For the text-containing cell, return its midpoint in [x, y] coordinate format. 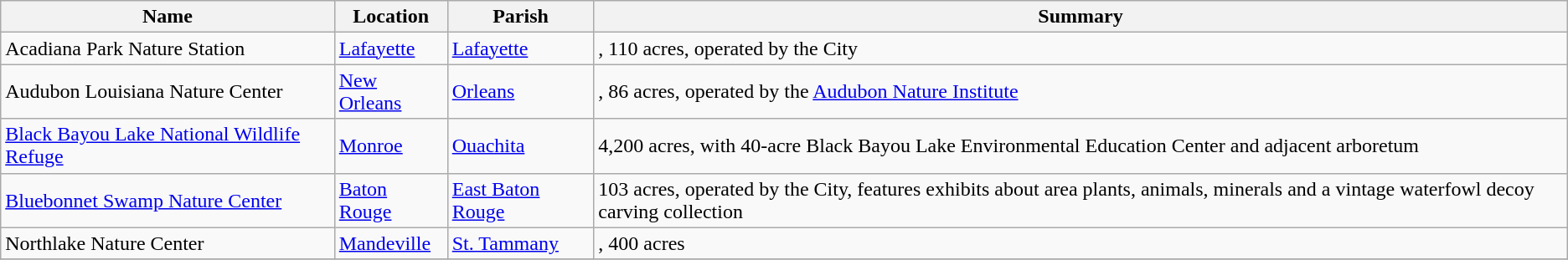
Location [390, 17]
Parish [521, 17]
Summary [1081, 17]
Northlake Nature Center [168, 243]
, 400 acres [1081, 243]
Acadiana Park Nature Station [168, 48]
Monroe [390, 145]
Mandeville [390, 243]
New Orleans [390, 92]
, 110 acres, operated by the City [1081, 48]
East Baton Rouge [521, 201]
Ouachita [521, 145]
Name [168, 17]
Baton Rouge [390, 201]
103 acres, operated by the City, features exhibits about area plants, animals, minerals and a vintage waterfowl decoy carving collection [1081, 201]
Black Bayou Lake National Wildlife Refuge [168, 145]
4,200 acres, with 40-acre Black Bayou Lake Environmental Education Center and adjacent arboretum [1081, 145]
Orleans [521, 92]
Bluebonnet Swamp Nature Center [168, 201]
, 86 acres, operated by the Audubon Nature Institute [1081, 92]
St. Tammany [521, 243]
Audubon Louisiana Nature Center [168, 92]
